Locate the cell with the specified text and output its [x, y] center coordinate. 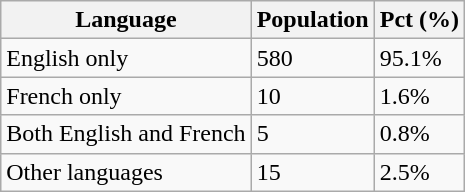
English only [126, 58]
0.8% [419, 134]
10 [312, 96]
French only [126, 96]
15 [312, 172]
Pct (%) [419, 20]
5 [312, 134]
Population [312, 20]
Language [126, 20]
Both English and French [126, 134]
Other languages [126, 172]
95.1% [419, 58]
1.6% [419, 96]
2.5% [419, 172]
580 [312, 58]
